Return (x, y) of the center of cell containing provided text 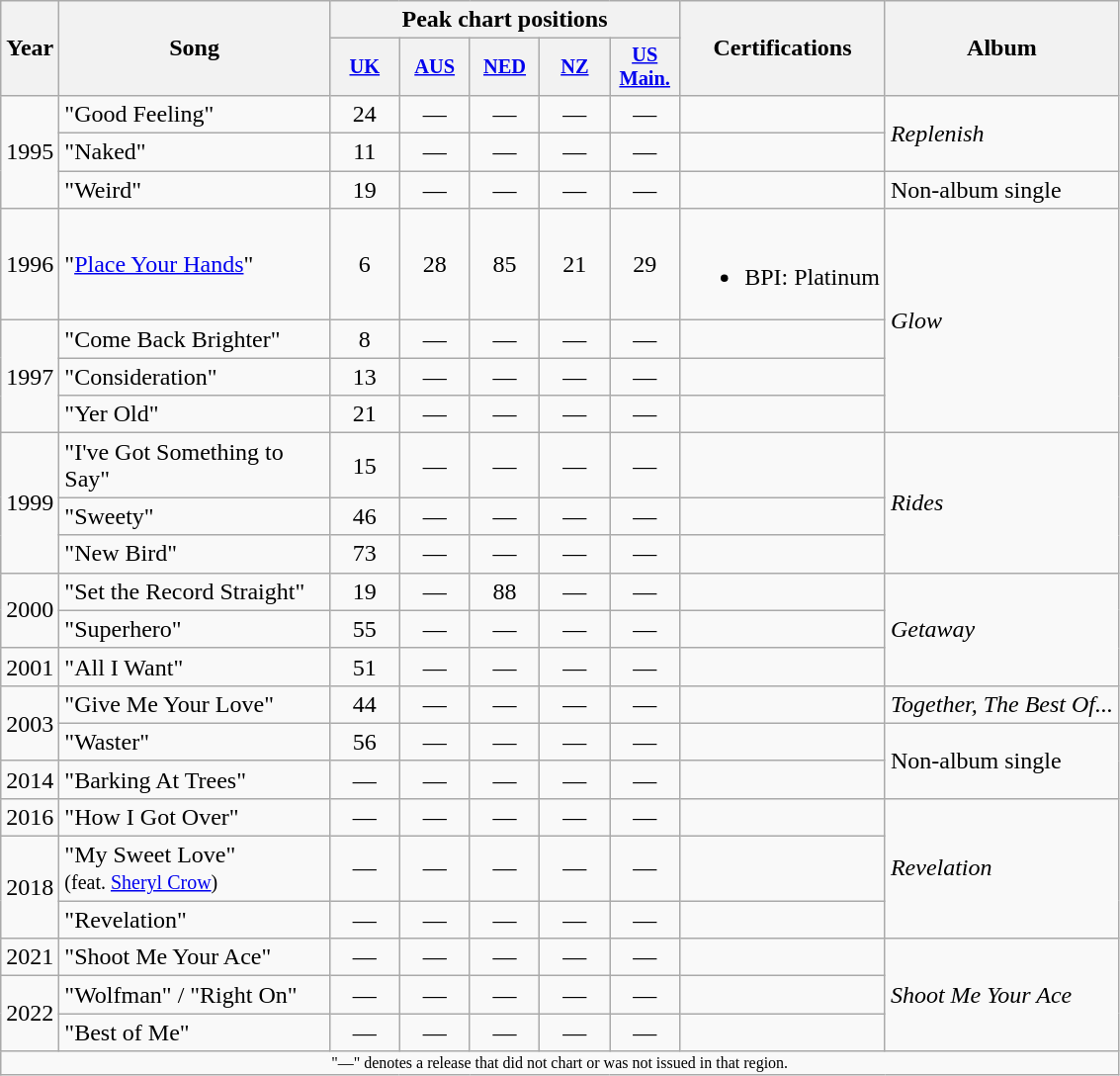
2022 (30, 1014)
2000 (30, 610)
"All I Want" (195, 667)
2001 (30, 667)
"Good Feeling" (195, 114)
56 (364, 742)
"Shoot Me Your Ace" (195, 957)
2021 (30, 957)
1999 (30, 502)
Year (30, 48)
Album (1001, 48)
Certifications (783, 48)
"I've Got Something to Say" (195, 465)
1997 (30, 377)
2003 (30, 723)
Shoot Me Your Ace (1001, 995)
Getaway (1001, 629)
2014 (30, 779)
2016 (30, 817)
2018 (30, 888)
"New Bird" (195, 554)
"Weird" (195, 190)
15 (364, 465)
"Best of Me" (195, 1032)
Together, The Best Of... (1001, 704)
"Sweety" (195, 516)
85 (504, 265)
Peak chart positions (504, 20)
"Set the Record Straight" (195, 591)
"Naked" (195, 152)
28 (435, 265)
NZ (575, 67)
"Barking At Trees" (195, 779)
Replenish (1001, 133)
Rides (1001, 502)
29 (645, 265)
UK (364, 67)
6 (364, 265)
"How I Got Over" (195, 817)
AUS (435, 67)
"Give Me Your Love" (195, 704)
8 (364, 339)
73 (364, 554)
55 (364, 629)
"Waster" (195, 742)
46 (364, 516)
USMain. (645, 67)
"Superhero" (195, 629)
1995 (30, 151)
"Consideration" (195, 377)
BPI: Platinum (783, 265)
Glow (1001, 320)
"Place Your Hands" (195, 265)
44 (364, 704)
Revelation (1001, 868)
1996 (30, 265)
24 (364, 114)
51 (364, 667)
NED (504, 67)
"Revelation" (195, 920)
"Yer Old" (195, 414)
13 (364, 377)
11 (364, 152)
"My Sweet Love"(feat. Sheryl Crow) (195, 868)
"Come Back Brighter" (195, 339)
Song (195, 48)
"—" denotes a release that did not chart or was not issued in that region. (560, 1063)
88 (504, 591)
"Wolfman" / "Right On" (195, 995)
